For the text-containing cell, return its midpoint in (x, y) coordinate format. 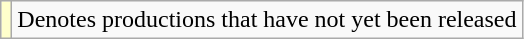
Denotes productions that have not yet been released (267, 20)
